Extract the (X, Y) coordinate from the center of the cell holding the provided text.  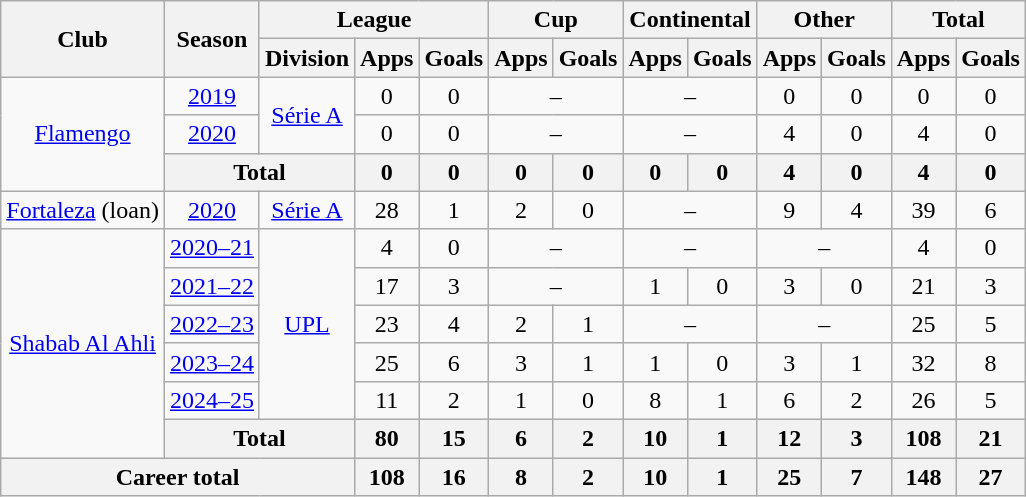
Continental (690, 20)
Career total (178, 477)
UPL (306, 324)
7 (857, 477)
Cup (556, 20)
2022–23 (212, 324)
2023–24 (212, 362)
2020–21 (212, 248)
Season (212, 39)
15 (454, 438)
Club (83, 39)
Shabab Al Ahli (83, 343)
Other (824, 20)
32 (923, 362)
28 (387, 210)
39 (923, 210)
2019 (212, 96)
Division (306, 58)
16 (454, 477)
148 (923, 477)
17 (387, 286)
27 (991, 477)
League (374, 20)
9 (789, 210)
2024–25 (212, 400)
Flamengo (83, 134)
26 (923, 400)
11 (387, 400)
12 (789, 438)
2021–22 (212, 286)
80 (387, 438)
23 (387, 324)
Fortaleza (loan) (83, 210)
